Capture the cell that displays the provided text and extract its (x, y) central coordinate. 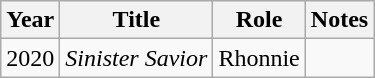
Rhonnie (259, 58)
2020 (30, 58)
Notes (339, 20)
Sinister Savior (136, 58)
Year (30, 20)
Role (259, 20)
Title (136, 20)
